Identify which cell holds the provided text, then report its [X, Y] central coordinate. 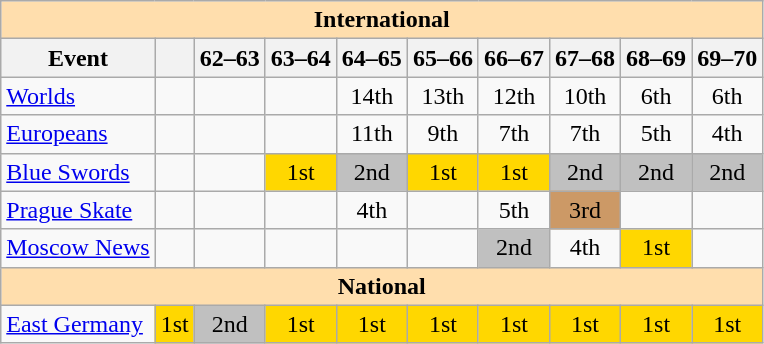
63–64 [300, 58]
62–63 [230, 58]
Blue Swords [78, 172]
9th [442, 134]
69–70 [728, 58]
East Germany [78, 324]
67–68 [586, 58]
Event [78, 58]
68–69 [656, 58]
Moscow News [78, 248]
14th [372, 96]
National [382, 286]
12th [514, 96]
65–66 [442, 58]
66–67 [514, 58]
11th [372, 134]
64–65 [372, 58]
10th [586, 96]
Worlds [78, 96]
13th [442, 96]
International [382, 20]
3rd [586, 210]
Prague Skate [78, 210]
Europeans [78, 134]
